Identify which cell holds the provided text, then report its [x, y] central coordinate. 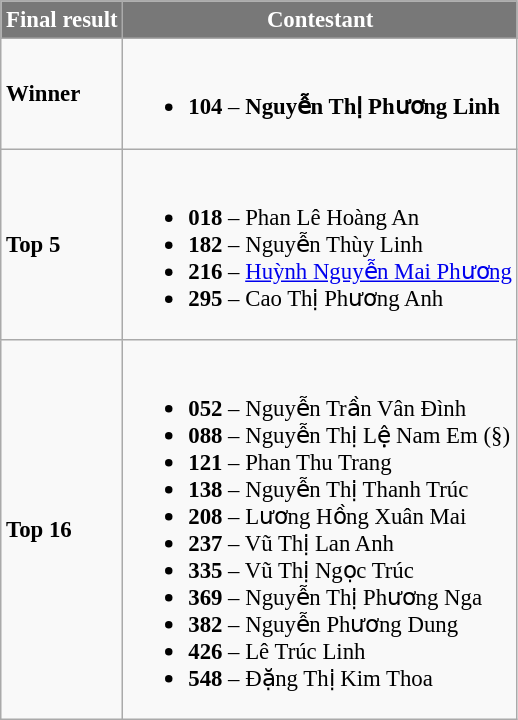
018 – Phan Lê Hoàng An182 – Nguyễn Thùy Linh216 – Huỳnh Nguyễn Mai Phương295 – Cao Thị Phương Anh [320, 244]
Contestant [320, 20]
104 – Nguyễn Thị Phương Linh [320, 94]
Top 5 [62, 244]
Top 16 [62, 530]
Final result [62, 20]
Winner [62, 94]
